Return the [X, Y] coordinate for the center point of the cell that contains the specified text.  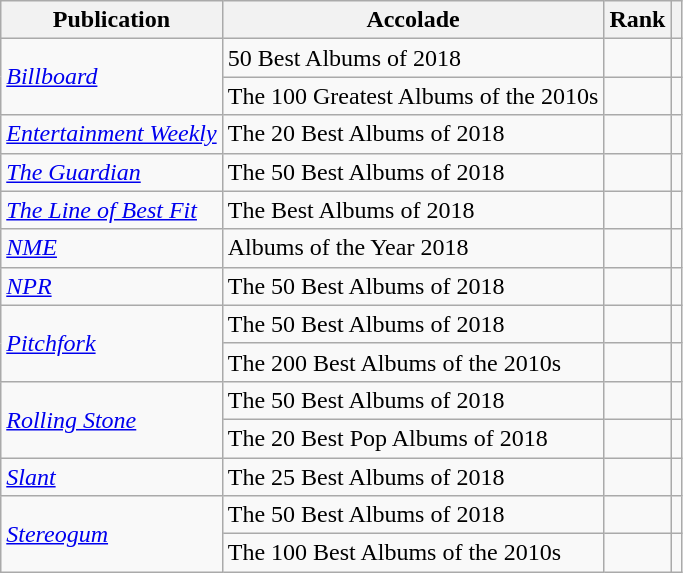
The Guardian [112, 172]
Slant [112, 477]
Stereogum [112, 534]
Rolling Stone [112, 419]
Billboard [112, 77]
The 25 Best Albums of 2018 [413, 477]
Pitchfork [112, 343]
The 100 Best Albums of the 2010s [413, 553]
Albums of the Year 2018 [413, 248]
Accolade [413, 20]
The 20 Best Pop Albums of 2018 [413, 438]
Entertainment Weekly [112, 134]
The 20 Best Albums of 2018 [413, 134]
Rank [638, 20]
NME [112, 248]
Publication [112, 20]
The 100 Greatest Albums of the 2010s [413, 96]
50 Best Albums of 2018 [413, 58]
The Line of Best Fit [112, 210]
The Best Albums of 2018 [413, 210]
The 200 Best Albums of the 2010s [413, 362]
NPR [112, 286]
